Scan for the cell matching the given text and deliver its (X, Y) coordinate at center. 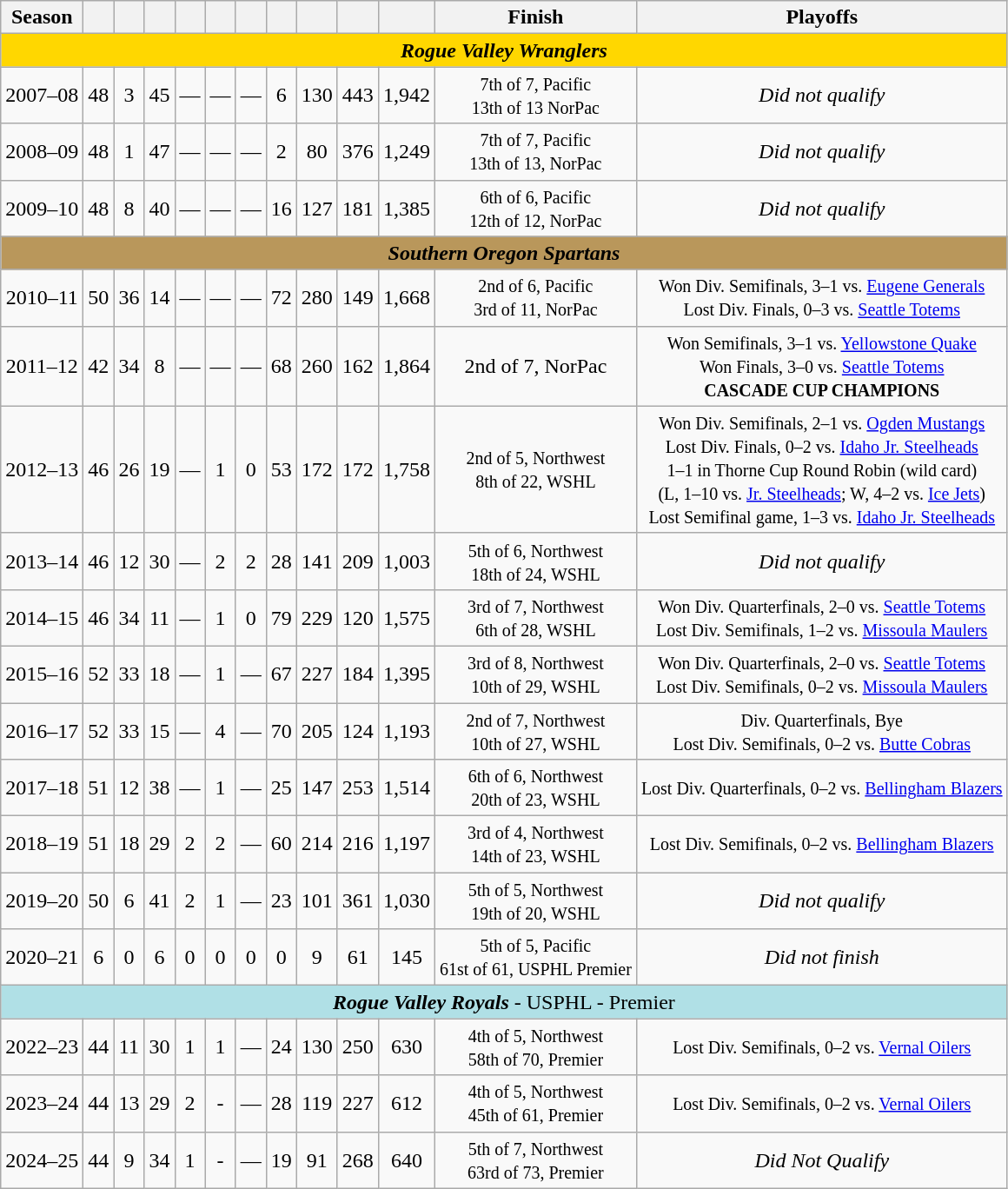
3 (129, 96)
612 (407, 1104)
2015–16 (42, 674)
15 (160, 730)
Lost Div. Semifinals, 0–2 vs. Bellingham Blazers (822, 845)
7th of 7, Pacific13th of 13 NorPac (535, 96)
2nd of 5, Northwest8th of 22, WSHL (535, 469)
Finish (535, 17)
91 (316, 1159)
149 (358, 297)
1,395 (407, 674)
2009–10 (42, 209)
209 (358, 561)
145 (407, 958)
1,758 (407, 469)
47 (160, 151)
229 (316, 617)
4 (221, 730)
Southern Oregon Spartans (504, 253)
2nd of 7, Northwest10th of 27, WSHL (535, 730)
443 (358, 96)
2022–23 (42, 1046)
3rd of 4, Northwest14th of 23, WSHL (535, 845)
6th of 6, Pacific12th of 12, NorPac (535, 209)
68 (282, 366)
361 (358, 900)
184 (358, 674)
162 (358, 366)
1,197 (407, 845)
127 (316, 209)
181 (358, 209)
45 (160, 96)
2007–08 (42, 96)
2012–13 (42, 469)
2024–25 (42, 1159)
1,942 (407, 96)
60 (282, 845)
Won Semifinals, 3–1 vs. Yellowstone QuakeWon Finals, 3–0 vs. Seattle TotemsCASCADE CUP CHAMPIONS (822, 366)
16 (282, 209)
41 (160, 900)
70 (282, 730)
205 (316, 730)
36 (129, 297)
260 (316, 366)
119 (316, 1104)
72 (282, 297)
26 (129, 469)
1,514 (407, 787)
Rogue Valley Wranglers (504, 50)
Did Not Qualify (822, 1159)
2023–24 (42, 1104)
61 (358, 958)
1,864 (407, 366)
Won Div. Quarterfinals, 2–0 vs. Seattle TotemsLost Div. Semifinals, 1–2 vs. Missoula Maulers (822, 617)
80 (316, 151)
Did not finish (822, 958)
Won Div. Quarterfinals, 2–0 vs. Seattle TotemsLost Div. Semifinals, 0–2 vs. Missoula Maulers (822, 674)
101 (316, 900)
38 (160, 787)
253 (358, 787)
79 (282, 617)
24 (282, 1046)
124 (358, 730)
2013–14 (42, 561)
250 (358, 1046)
53 (282, 469)
3rd of 8, Northwest10th of 29, WSHL (535, 674)
141 (316, 561)
2nd of 7, NorPac (535, 366)
5th of 6, Northwest18th of 24, WSHL (535, 561)
2014–15 (42, 617)
42 (99, 366)
Season (42, 17)
4th of 5, Northwest45th of 61, Premier (535, 1104)
Playoffs (822, 17)
2018–19 (42, 845)
13 (129, 1104)
Rogue Valley Royals - USPHL - Premier (504, 1002)
630 (407, 1046)
Won Div. Semifinals, 3–1 vs. Eugene GeneralsLost Div. Finals, 0–3 vs. Seattle Totems (822, 297)
6th of 6, Northwest20th of 23, WSHL (535, 787)
268 (358, 1159)
1,249 (407, 151)
216 (358, 845)
1,030 (407, 900)
5th of 7, Northwest63rd of 73, Premier (535, 1159)
2011–12 (42, 366)
2010–11 (42, 297)
1,668 (407, 297)
7th of 7, Pacific13th of 13, NorPac (535, 151)
23 (282, 900)
2017–18 (42, 787)
1,575 (407, 617)
640 (407, 1159)
2020–21 (42, 958)
14 (160, 297)
2016–17 (42, 730)
Div. Quarterfinals, ByeLost Div. Semifinals, 0–2 vs. Butte Cobras (822, 730)
Lost Div. Quarterfinals, 0–2 vs. Bellingham Blazers (822, 787)
2008–09 (42, 151)
3rd of 7, Northwest6th of 28, WSHL (535, 617)
280 (316, 297)
4th of 5, Northwest58th of 70, Premier (535, 1046)
2nd of 6, Pacific3rd of 11, NorPac (535, 297)
214 (316, 845)
5th of 5, Pacific61st of 61, USPHL Premier (535, 958)
120 (358, 617)
1,385 (407, 209)
5th of 5, Northwest19th of 20, WSHL (535, 900)
147 (316, 787)
1,003 (407, 561)
376 (358, 151)
1,193 (407, 730)
40 (160, 209)
25 (282, 787)
2019–20 (42, 900)
67 (282, 674)
